Scan for the cell matching the given text and deliver its [X, Y] coordinate at center. 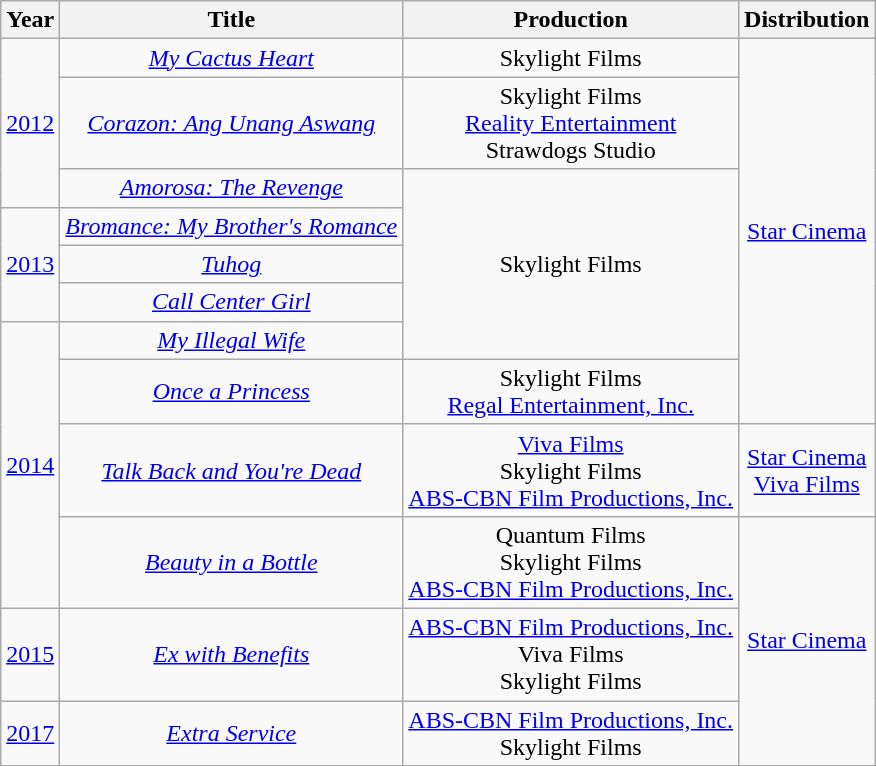
Production [571, 20]
My Illegal Wife [232, 340]
Beauty in a Bottle [232, 562]
2017 [30, 732]
Once a Princess [232, 392]
2012 [30, 123]
Talk Back and You're Dead [232, 470]
2014 [30, 464]
Tuhog [232, 264]
ABS-CBN Film Productions, Inc. Skylight Films [571, 732]
Call Center Girl [232, 302]
Star CinemaViva Films [807, 470]
Viva Films Skylight Films ABS-CBN Film Productions, Inc. [571, 470]
Title [232, 20]
Extra Service [232, 732]
Corazon: Ang Unang Aswang [232, 123]
Year [30, 20]
Bromance: My Brother's Romance [232, 226]
My Cactus Heart [232, 58]
ABS-CBN Film Productions, Inc. Viva Films Skylight Films [571, 654]
Distribution [807, 20]
Skylight Films Regal Entertainment, Inc. [571, 392]
Quantum Films Skylight Films ABS-CBN Film Productions, Inc. [571, 562]
Skylight Films Reality Entertainment Strawdogs Studio [571, 123]
2015 [30, 654]
Ex with Benefits [232, 654]
2013 [30, 264]
Amorosa: The Revenge [232, 188]
